Extract the [x, y] coordinate from the center of the cell holding the provided text.  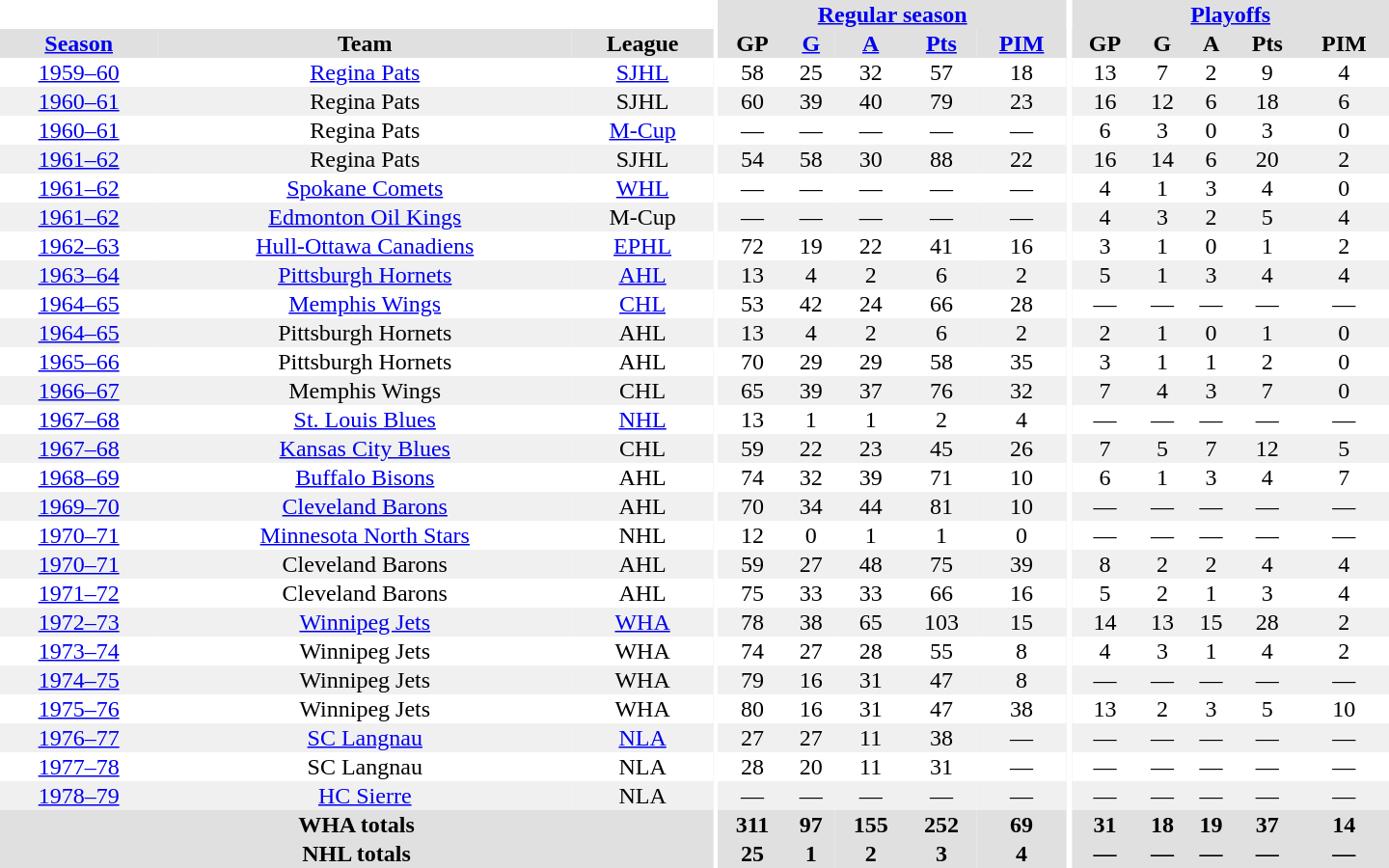
155 [870, 825]
Hull-Ottawa Canadiens [365, 246]
1978–79 [79, 796]
9 [1267, 72]
57 [941, 72]
26 [1021, 448]
Minnesota North Stars [365, 535]
54 [752, 159]
30 [870, 159]
HC Sierre [365, 796]
97 [810, 825]
81 [941, 506]
48 [870, 564]
1973–74 [79, 651]
42 [810, 304]
1976–77 [79, 738]
103 [941, 622]
Edmonton Oil Kings [365, 217]
1977–78 [79, 767]
1965–66 [79, 362]
78 [752, 622]
Playoffs [1231, 14]
311 [752, 825]
1971–72 [79, 593]
1968–69 [79, 477]
1959–60 [79, 72]
Regular season [893, 14]
72 [752, 246]
45 [941, 448]
1969–70 [79, 506]
24 [870, 304]
League [642, 43]
St. Louis Blues [365, 420]
WHA totals [357, 825]
80 [752, 709]
1966–67 [79, 391]
Spokane Comets [365, 188]
76 [941, 391]
34 [810, 506]
Team [365, 43]
55 [941, 651]
NHL totals [357, 854]
Kansas City Blues [365, 448]
53 [752, 304]
71 [941, 477]
1962–63 [79, 246]
WHL [642, 188]
1972–73 [79, 622]
1974–75 [79, 680]
Buffalo Bisons [365, 477]
41 [941, 246]
Season [79, 43]
88 [941, 159]
44 [870, 506]
69 [1021, 825]
1975–76 [79, 709]
EPHL [642, 246]
35 [1021, 362]
40 [870, 101]
60 [752, 101]
252 [941, 825]
1963–64 [79, 275]
